Provide the (x, y) coordinate of the cell's center where the given text is located.  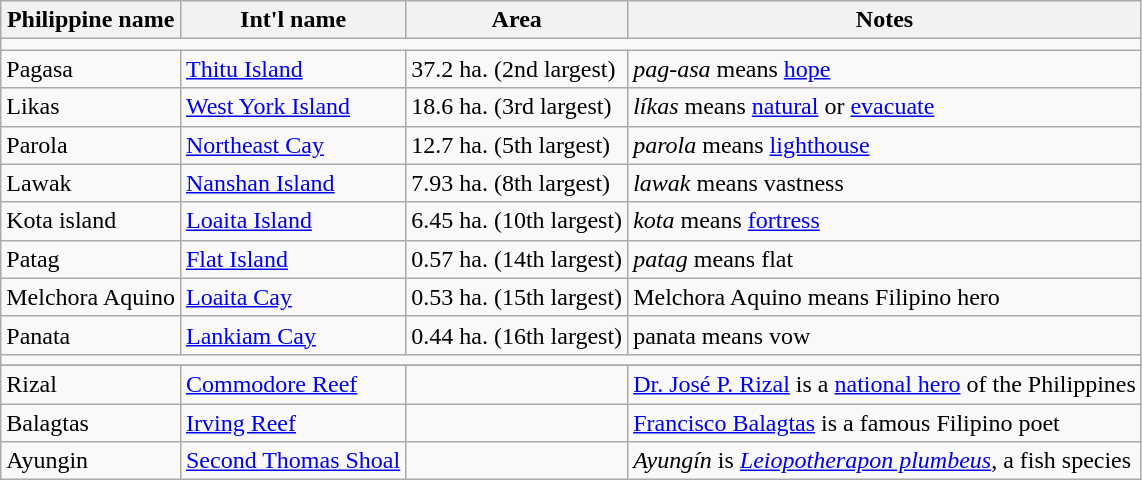
parola means lighthouse (885, 145)
líkas means natural or evacuate (885, 107)
patag means flat (885, 259)
kota means fortress (885, 221)
Thitu Island (292, 69)
pag-asa means hope (885, 69)
Pagasa (91, 69)
12.7 ha. (5th largest) (517, 145)
panata means vow (885, 335)
Irving Reef (292, 423)
37.2 ha. (2nd largest) (517, 69)
6.45 ha. (10th largest) (517, 221)
lawak means vastness (885, 183)
0.53 ha. (15th largest) (517, 297)
Loaita Island (292, 221)
Dr. José P. Rizal is a national hero of the Philippines (885, 384)
Loaita Cay (292, 297)
Commodore Reef (292, 384)
Panata (91, 335)
Ayungín is Leiopotherapon plumbeus, a fish species (885, 461)
7.93 ha. (8th largest) (517, 183)
Northeast Cay (292, 145)
Francisco Balagtas is a famous Filipino poet (885, 423)
0.44 ha. (16th largest) (517, 335)
Second Thomas Shoal (292, 461)
Philippine name (91, 20)
West York Island (292, 107)
Balagtas (91, 423)
Ayungin (91, 461)
Int'l name (292, 20)
Likas (91, 107)
Rizal (91, 384)
Parola (91, 145)
Melchora Aquino means Filipino hero (885, 297)
Patag (91, 259)
Lawak (91, 183)
Area (517, 20)
Nanshan Island (292, 183)
Kota island (91, 221)
Lankiam Cay (292, 335)
0.57 ha. (14th largest) (517, 259)
Flat Island (292, 259)
Melchora Aquino (91, 297)
Notes (885, 20)
18.6 ha. (3rd largest) (517, 107)
